From the cell containing the given text, extract its center point as [X, Y] coordinate. 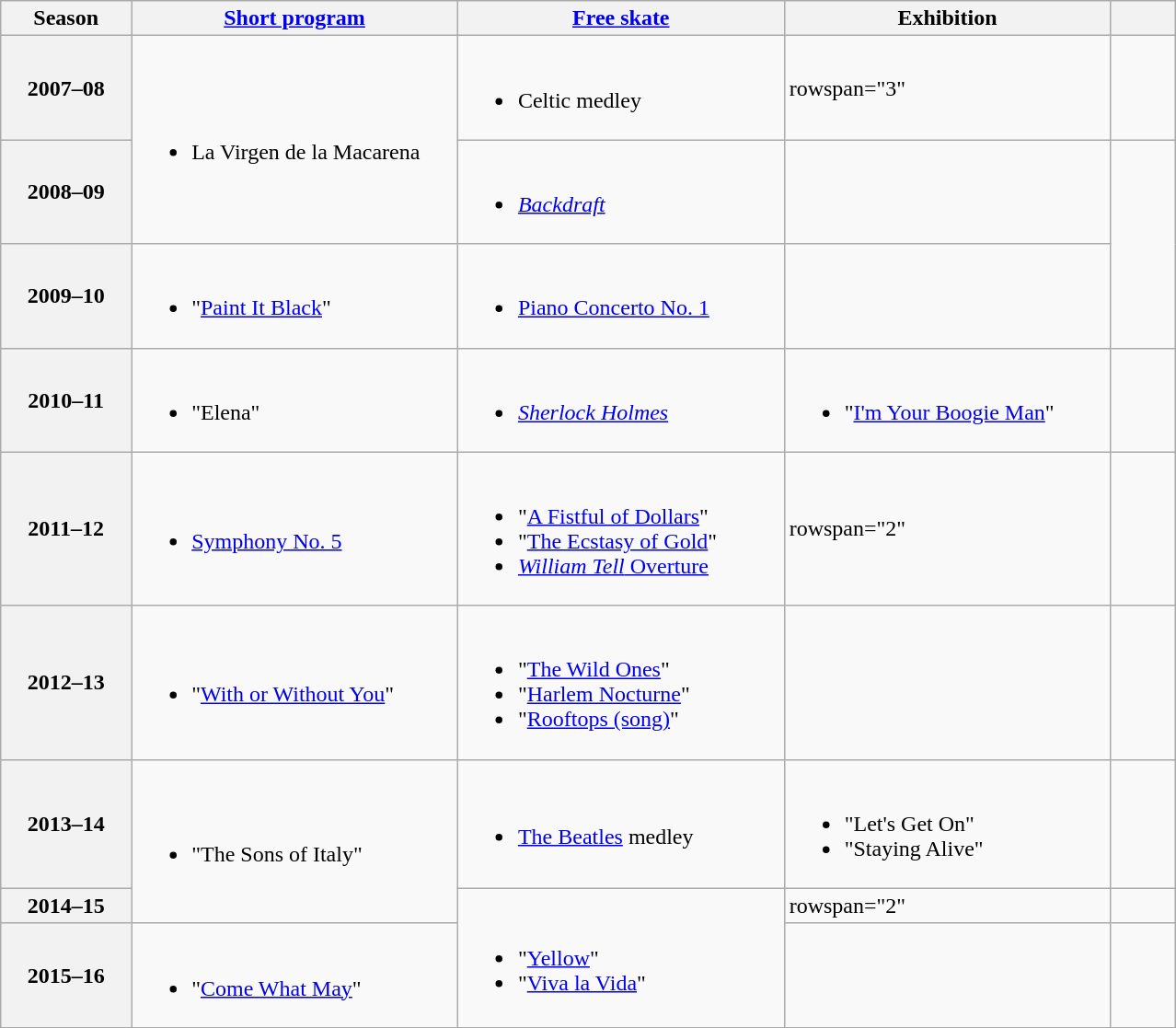
2008–09 [66, 191]
Celtic medley [620, 88]
"Paint It Black" [294, 296]
Piano Concerto No. 1 [620, 296]
"Come What May" [294, 976]
2009–10 [66, 296]
Season [66, 18]
2010–11 [66, 399]
Exhibition [948, 18]
2015–16 [66, 976]
"Let's Get On""Staying Alive" [948, 824]
"With or Without You" [294, 683]
"I'm Your Boogie Man" [948, 399]
Short program [294, 18]
rowspan="3" [948, 88]
2013–14 [66, 824]
Free skate [620, 18]
The Beatles medley [620, 824]
"The Wild Ones""Harlem Nocturne""Rooftops (song)" [620, 683]
Symphony No. 5 [294, 528]
Backdraft [620, 191]
"Yellow""Viva la Vida" [620, 957]
"A Fistful of Dollars""The Ecstasy of Gold"William Tell Overture [620, 528]
"Elena" [294, 399]
2007–08 [66, 88]
2012–13 [66, 683]
"The Sons of Italy" [294, 841]
Sherlock Holmes [620, 399]
La Virgen de la Macarena [294, 140]
2014–15 [66, 906]
2011–12 [66, 528]
